Capture the cell that displays the provided text and extract its (x, y) central coordinate. 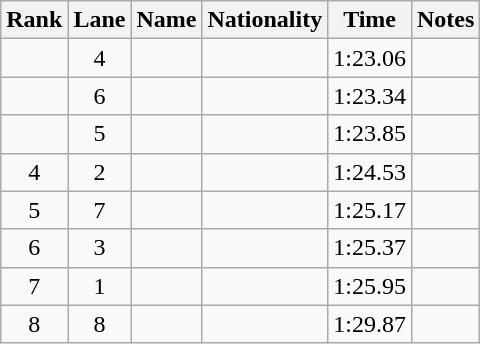
1:24.53 (370, 172)
1:23.06 (370, 58)
Time (370, 20)
Name (166, 20)
1 (100, 286)
Notes (445, 20)
Lane (100, 20)
Rank (34, 20)
1:29.87 (370, 324)
3 (100, 248)
Nationality (265, 20)
1:25.95 (370, 286)
1:25.37 (370, 248)
1:25.17 (370, 210)
1:23.85 (370, 134)
2 (100, 172)
1:23.34 (370, 96)
